Extract the [X, Y] coordinate from the center of the cell holding the provided text.  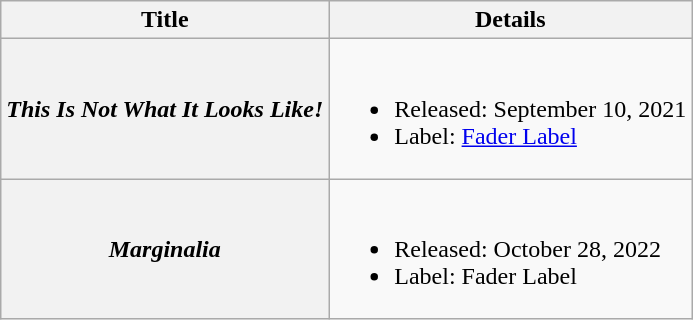
Details [510, 20]
Released: September 10, 2021Label: Fader Label [510, 109]
Title [165, 20]
Released: October 28, 2022Label: Fader Label [510, 249]
Marginalia [165, 249]
This Is Not What It Looks Like! [165, 109]
